Scan for the cell matching the given text and deliver its [x, y] coordinate at center. 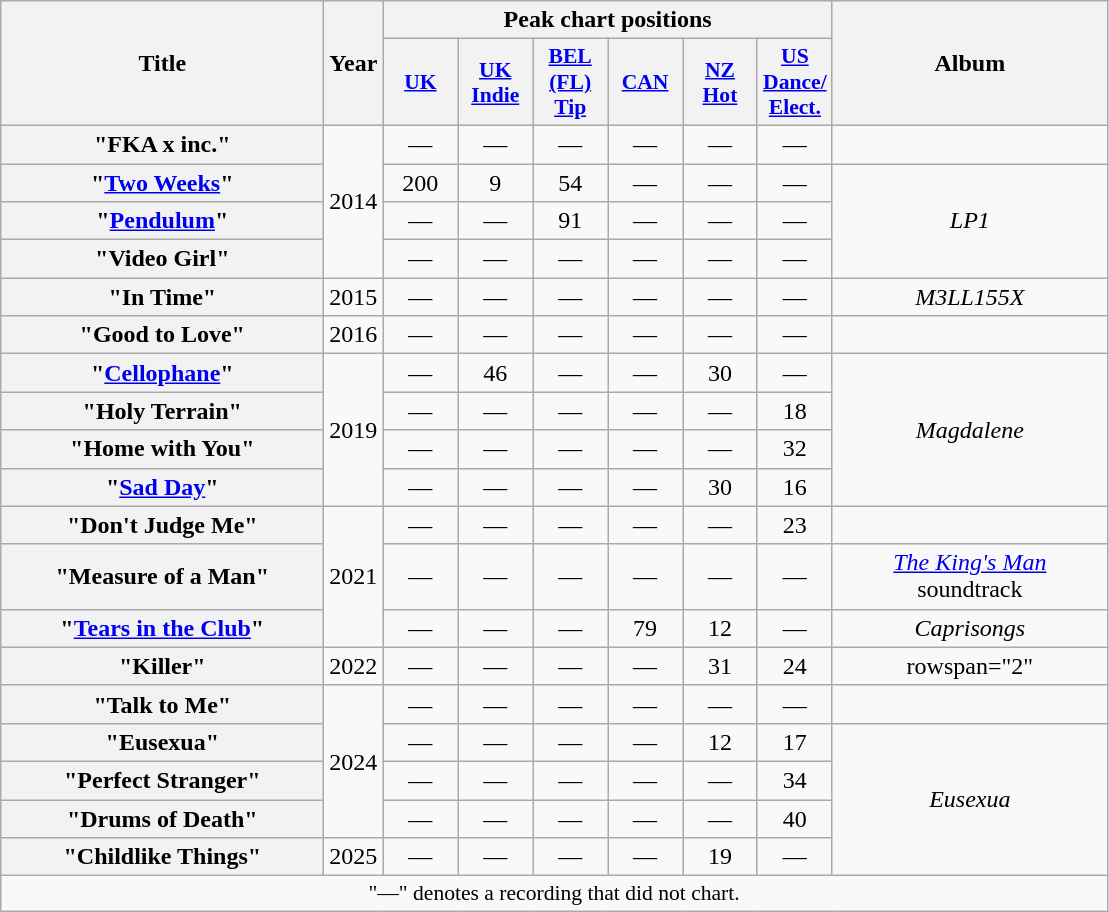
40 [794, 819]
"FKA x inc." [162, 144]
24 [794, 666]
"Sad Day" [162, 487]
9 [496, 183]
19 [720, 857]
"Eusexua" [162, 742]
32 [794, 449]
"Cellophane" [162, 373]
USDance/Elect. [794, 82]
34 [794, 780]
2021 [354, 576]
18 [794, 411]
"Don't Judge Me" [162, 525]
"Two Weeks" [162, 183]
"Childlike Things" [162, 857]
UK [420, 82]
23 [794, 525]
The King's Man soundtrack [970, 576]
Year [354, 64]
Eusexua [970, 799]
"Drums of Death" [162, 819]
2024 [354, 761]
2022 [354, 666]
2025 [354, 857]
Title [162, 64]
"Killer" [162, 666]
rowspan="2" [970, 666]
2014 [354, 201]
200 [420, 183]
Peak chart positions [608, 20]
"Measure of a Man" [162, 576]
"Holy Terrain" [162, 411]
2016 [354, 335]
BEL(FL)Tip [570, 82]
2019 [354, 430]
"—" denotes a recording that did not chart. [554, 894]
"In Time" [162, 297]
M3LL155X [970, 297]
Magdalene [970, 430]
"Tears in the Club" [162, 628]
Album [970, 64]
91 [570, 221]
"Talk to Me" [162, 704]
"Home with You" [162, 449]
54 [570, 183]
2015 [354, 297]
"Video Girl" [162, 259]
16 [794, 487]
31 [720, 666]
CAN [646, 82]
UKIndie [496, 82]
46 [496, 373]
17 [794, 742]
79 [646, 628]
Caprisongs [970, 628]
"Perfect Stranger" [162, 780]
"Pendulum" [162, 221]
LP1 [970, 221]
"Good to Love" [162, 335]
NZHot [720, 82]
